Return the (x, y) coordinate for the center point of the cell that contains the specified text.  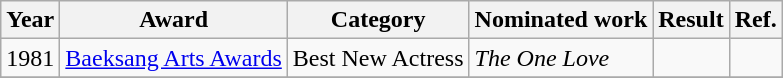
Award (174, 20)
Year (30, 20)
The One Love (561, 58)
1981 (30, 58)
Result (691, 20)
Nominated work (561, 20)
Best New Actress (378, 58)
Baeksang Arts Awards (174, 58)
Ref. (756, 20)
Category (378, 20)
